Return (X, Y) of the center of cell containing provided text 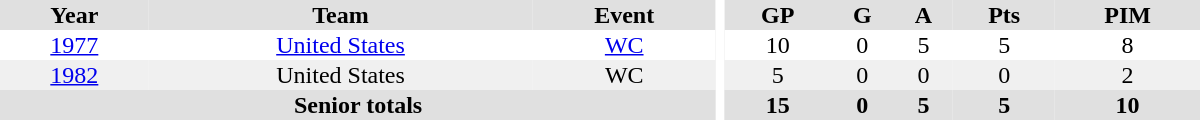
8 (1128, 45)
GP (778, 15)
Event (624, 15)
15 (778, 105)
Team (341, 15)
1977 (74, 45)
2 (1128, 75)
Year (74, 15)
1982 (74, 75)
Senior totals (358, 105)
Pts (1004, 15)
A (924, 15)
G (862, 15)
PIM (1128, 15)
